Find where the given text appears and provide that cell's center as [X, Y] coordinate. 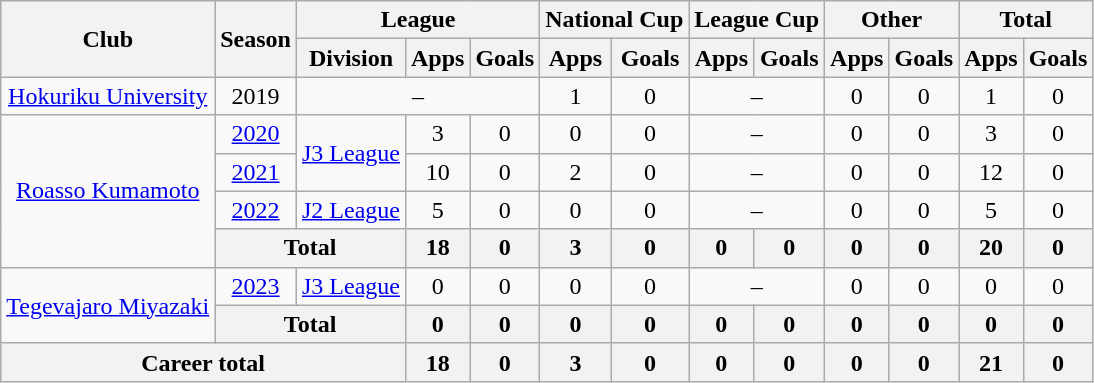
2021 [256, 172]
2 [576, 172]
20 [991, 248]
League Cup [757, 20]
J2 League [350, 210]
League [418, 20]
Season [256, 39]
Roasso Kumamoto [108, 191]
Career total [204, 362]
2023 [256, 286]
2020 [256, 134]
Club [108, 39]
10 [437, 172]
Tegevajaro Miyazaki [108, 305]
National Cup [614, 20]
2019 [256, 96]
21 [991, 362]
Hokuriku University [108, 96]
2022 [256, 210]
Division [350, 58]
Other [892, 20]
12 [991, 172]
